Output the [X, Y] coordinate of the center of the cell containing the given text.  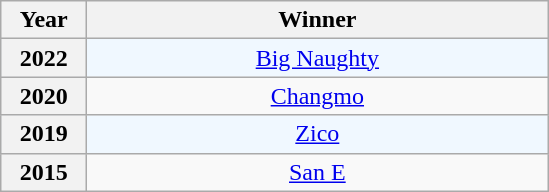
Big Naughty [318, 58]
2019 [44, 134]
Changmo [318, 96]
San E [318, 172]
Zico [318, 134]
2020 [44, 96]
2022 [44, 58]
2015 [44, 172]
Winner [318, 20]
Year [44, 20]
